Return (X, Y) of the center of cell containing provided text 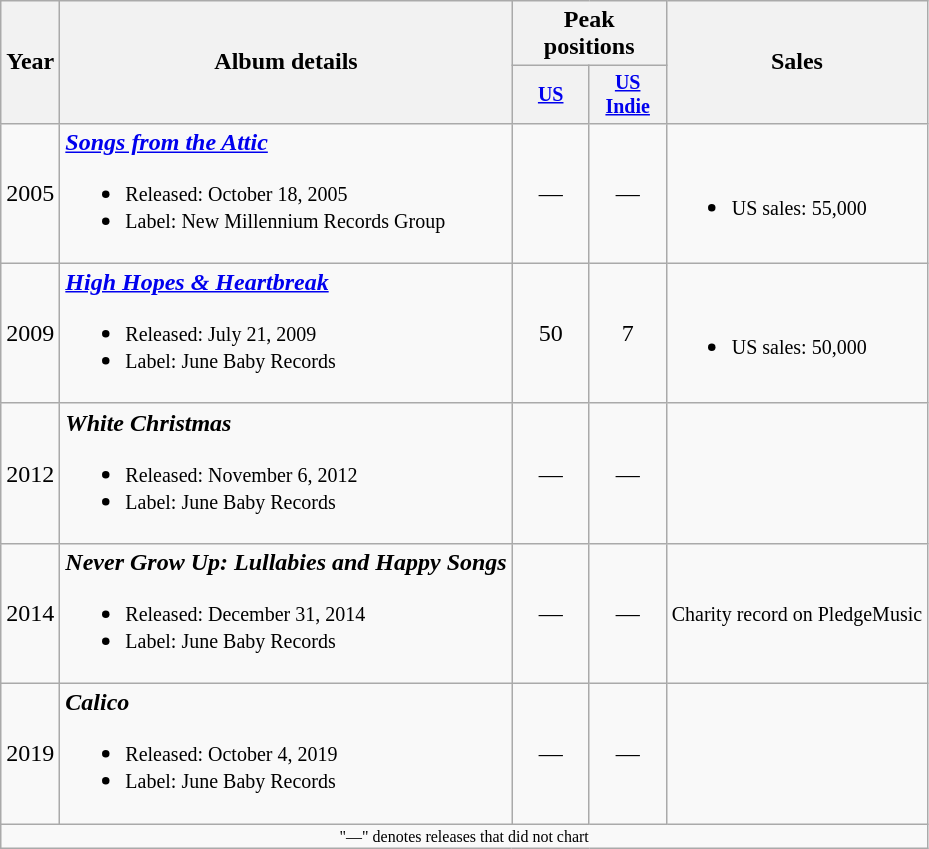
Year (30, 62)
USIndie (628, 94)
2009 (30, 333)
50 (550, 333)
Sales (796, 62)
7 (628, 333)
2005 (30, 193)
Charity record on PledgeMusic (796, 613)
US (550, 94)
2014 (30, 613)
Peak positions (589, 34)
2019 (30, 754)
CalicoReleased: October 4, 2019Label: June Baby Records (286, 754)
Album details (286, 62)
2012 (30, 473)
Songs from the AtticReleased: October 18, 2005Label: New Millennium Records Group (286, 193)
US sales: 50,000 (796, 333)
High Hopes & HeartbreakReleased: July 21, 2009Label: June Baby Records (286, 333)
White ChristmasReleased: November 6, 2012Label: June Baby Records (286, 473)
Never Grow Up: Lullabies and Happy SongsReleased: December 31, 2014Label: June Baby Records (286, 613)
US sales: 55,000 (796, 193)
"—" denotes releases that did not chart (464, 836)
